Return the (X, Y) coordinate for the center point of the cell that contains the specified text.  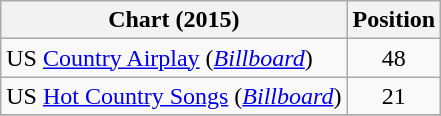
21 (394, 96)
US Hot Country Songs (Billboard) (174, 96)
Chart (2015) (174, 20)
48 (394, 58)
US Country Airplay (Billboard) (174, 58)
Position (394, 20)
